Pinpoint the cell where the given text exists, returning its [X, Y] midpoint coordinate. 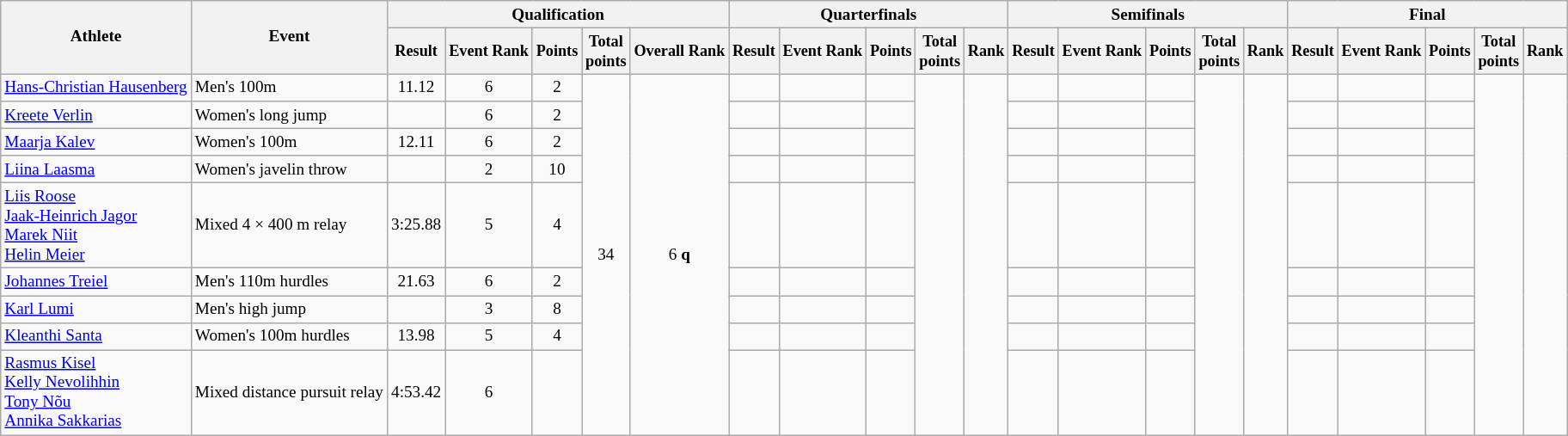
13.98 [416, 336]
Athlete [96, 38]
Women's javelin throw [289, 169]
Mixed 4 × 400 m relay [289, 225]
6 q [679, 255]
4:53.42 [416, 392]
10 [557, 169]
Men's high jump [289, 309]
Quarterfinals [868, 15]
Women's 100m hurdles [289, 336]
8 [557, 309]
Johannes Treiel [96, 282]
Men's 100m [289, 88]
Final [1427, 15]
21.63 [416, 282]
Kleanthi Santa [96, 336]
Karl Lumi [96, 309]
12.11 [416, 142]
Liina Laasma [96, 169]
Event [289, 38]
Semifinals [1148, 15]
Overall Rank [679, 51]
Kreete Verlin [96, 115]
11.12 [416, 88]
3 [488, 309]
Women's 100m [289, 142]
Women's long jump [289, 115]
Maarja Kalev [96, 142]
34 [606, 255]
Mixed distance pursuit relay [289, 392]
Men's 110m hurdles [289, 282]
Rasmus KiselKelly NevolihhinTony NõuAnnika Sakkarias [96, 392]
Qualification [557, 15]
Hans-Christian Hausenberg [96, 88]
Liis RooseJaak-Heinrich JagorMarek NiitHelin Meier [96, 225]
3:25.88 [416, 225]
